Locate the cell with the specified text and output its (x, y) center coordinate. 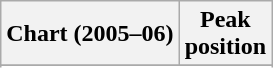
Chart (2005–06) (90, 34)
Peakposition (225, 34)
